Pinpoint the cell where the given text exists, returning its [X, Y] midpoint coordinate. 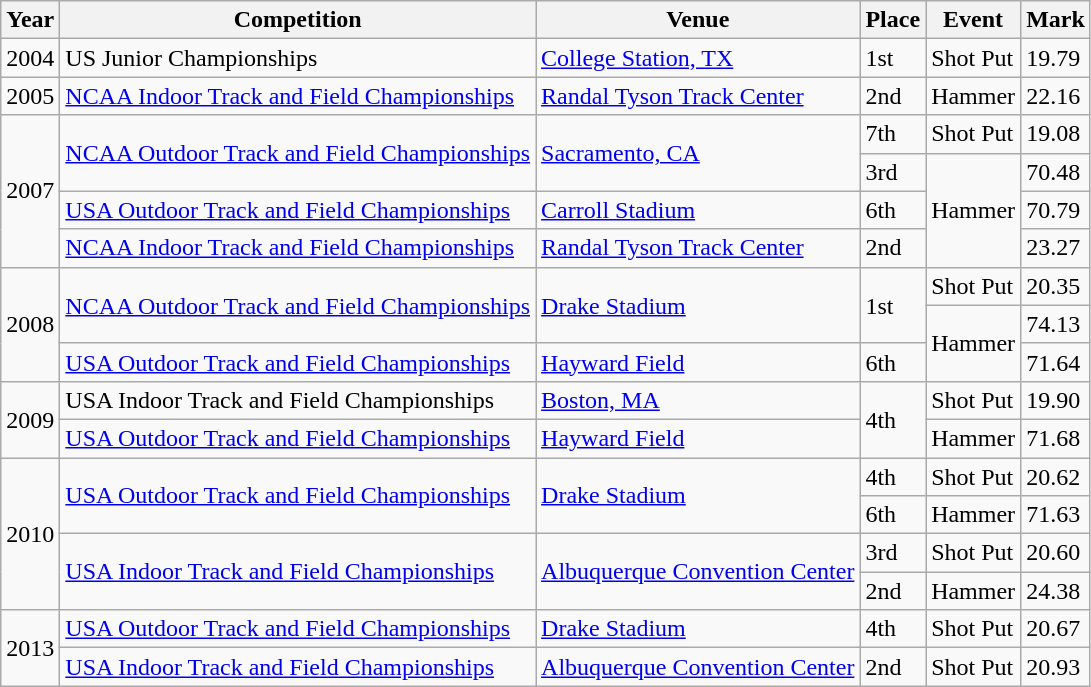
Mark [1056, 20]
24.38 [1056, 591]
71.64 [1056, 362]
2009 [30, 419]
Year [30, 20]
2010 [30, 534]
70.48 [1056, 172]
Boston, MA [698, 400]
20.67 [1056, 629]
19.79 [1056, 58]
19.90 [1056, 400]
Place [893, 20]
US Junior Championships [298, 58]
19.08 [1056, 134]
2007 [30, 191]
71.68 [1056, 438]
Sacramento, CA [698, 153]
Carroll Stadium [698, 210]
20.60 [1056, 553]
2008 [30, 324]
20.93 [1056, 667]
74.13 [1056, 324]
71.63 [1056, 515]
College Station, TX [698, 58]
Event [974, 20]
23.27 [1056, 248]
70.79 [1056, 210]
2005 [30, 96]
22.16 [1056, 96]
20.35 [1056, 286]
20.62 [1056, 477]
7th [893, 134]
2013 [30, 648]
Venue [698, 20]
2004 [30, 58]
Competition [298, 20]
